For the text-containing cell, return its midpoint in [x, y] coordinate format. 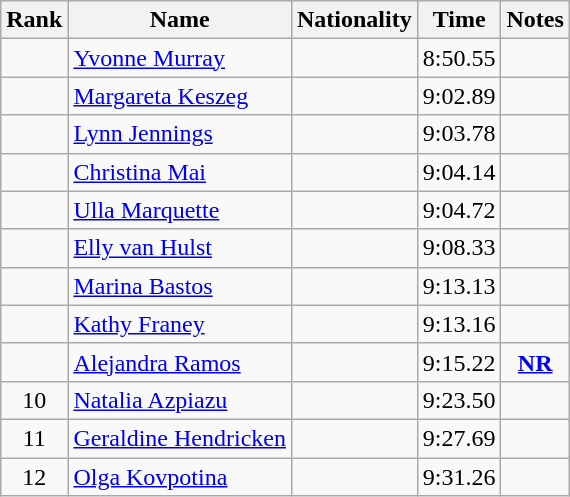
8:50.55 [459, 58]
Rank [34, 20]
Christina Mai [180, 172]
9:04.14 [459, 172]
Margareta Keszeg [180, 96]
9:15.22 [459, 362]
11 [34, 438]
12 [34, 477]
Marina Bastos [180, 286]
Time [459, 20]
Elly van Hulst [180, 248]
9:13.16 [459, 324]
Name [180, 20]
Alejandra Ramos [180, 362]
Natalia Azpiazu [180, 400]
9:04.72 [459, 210]
9:02.89 [459, 96]
Lynn Jennings [180, 134]
9:27.69 [459, 438]
Notes [535, 20]
9:31.26 [459, 477]
9:23.50 [459, 400]
Yvonne Murray [180, 58]
9:13.13 [459, 286]
Nationality [354, 20]
Geraldine Hendricken [180, 438]
Ulla Marquette [180, 210]
10 [34, 400]
Olga Kovpotina [180, 477]
NR [535, 362]
9:08.33 [459, 248]
Kathy Franey [180, 324]
9:03.78 [459, 134]
